Pinpoint the cell where the given text exists, returning its [X, Y] midpoint coordinate. 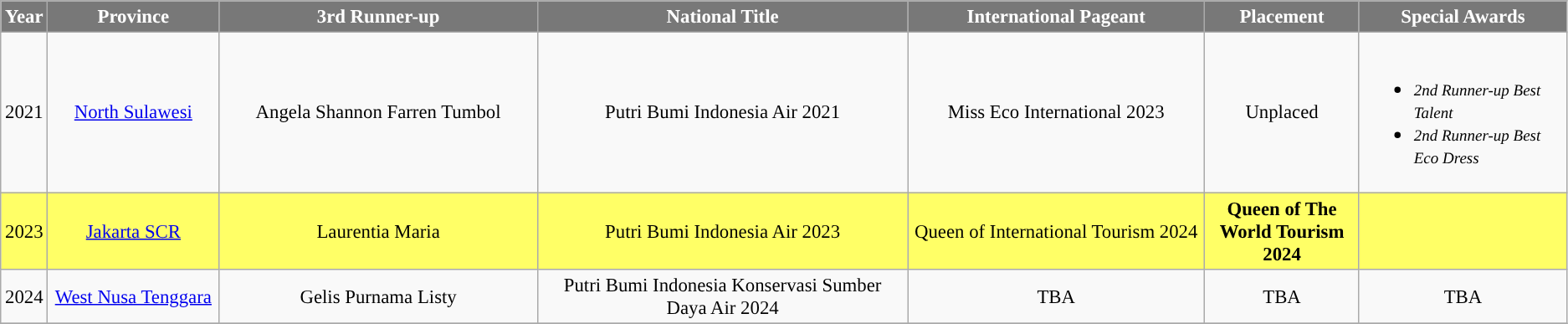
2nd Runner-up Best Talent2nd Runner-up Best Eco Dress [1463, 112]
Putri Bumi Indonesia Air 2021 [722, 112]
International Pageant [1056, 17]
Laurentia Maria [378, 231]
North Sulawesi [134, 112]
National Title [722, 17]
Year [24, 17]
Gelis Purnama Listy [378, 296]
Queen of The World Tourism 2024 [1282, 231]
3rd Runner-up [378, 17]
Special Awards [1463, 17]
Province [134, 17]
Angela Shannon Farren Tumbol [378, 112]
Putri Bumi Indonesia Konservasi Sumber Daya Air 2024 [722, 296]
Placement [1282, 17]
Queen of International Tourism 2024 [1056, 231]
West Nusa Tenggara [134, 296]
Miss Eco International 2023 [1056, 112]
Unplaced [1282, 112]
2023 [24, 231]
Jakarta SCR [134, 231]
2021 [24, 112]
2024 [24, 296]
Putri Bumi Indonesia Air 2023 [722, 231]
